Locate the cell with the specified text and output its (x, y) center coordinate. 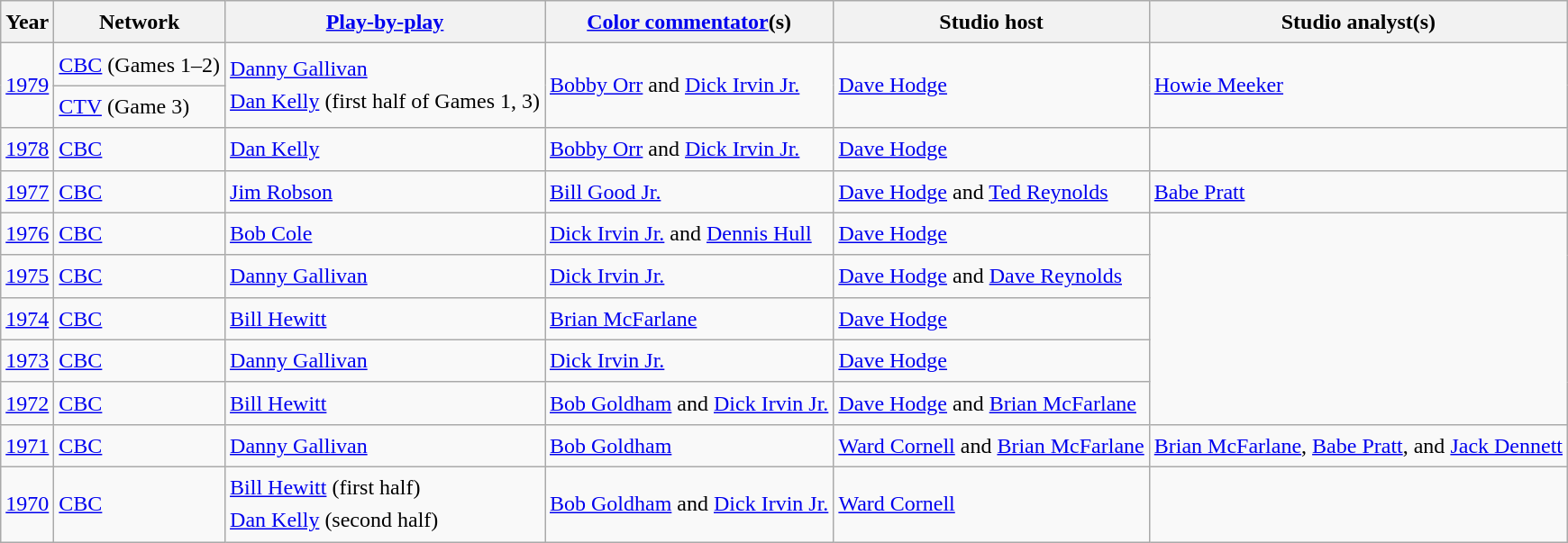
Bob Goldham (688, 445)
Year (27, 22)
Dan Kelly (386, 149)
1971 (27, 445)
Howie Meeker (1358, 86)
Dave Hodge and Ted Reynolds (991, 191)
Brian McFarlane, Babe Pratt, and Jack Dennett (1358, 445)
CTV (Game 3) (140, 106)
Bob Cole (386, 234)
Studio analyst(s) (1358, 22)
Brian McFarlane (688, 319)
Danny GallivanDan Kelly (first half of Games 1, 3) (386, 86)
1979 (27, 86)
Bill Hewitt (first half)Dan Kelly (second half) (386, 504)
Jim Robson (386, 191)
1976 (27, 234)
Bill Good Jr. (688, 191)
Dave Hodge and Dave Reynolds (991, 276)
Babe Pratt (1358, 191)
Studio host (991, 22)
Dick Irvin Jr. and Dennis Hull (688, 234)
Color commentator(s) (688, 22)
Ward Cornell (991, 504)
1978 (27, 149)
Play-by-play (386, 22)
1973 (27, 360)
1970 (27, 504)
CBC (Games 1–2) (140, 65)
1977 (27, 191)
1975 (27, 276)
1974 (27, 319)
1972 (27, 403)
Network (140, 22)
Dave Hodge and Brian McFarlane (991, 403)
Ward Cornell and Brian McFarlane (991, 445)
